Search for the cell housing the specified text and yield its (X, Y) center coordinate. 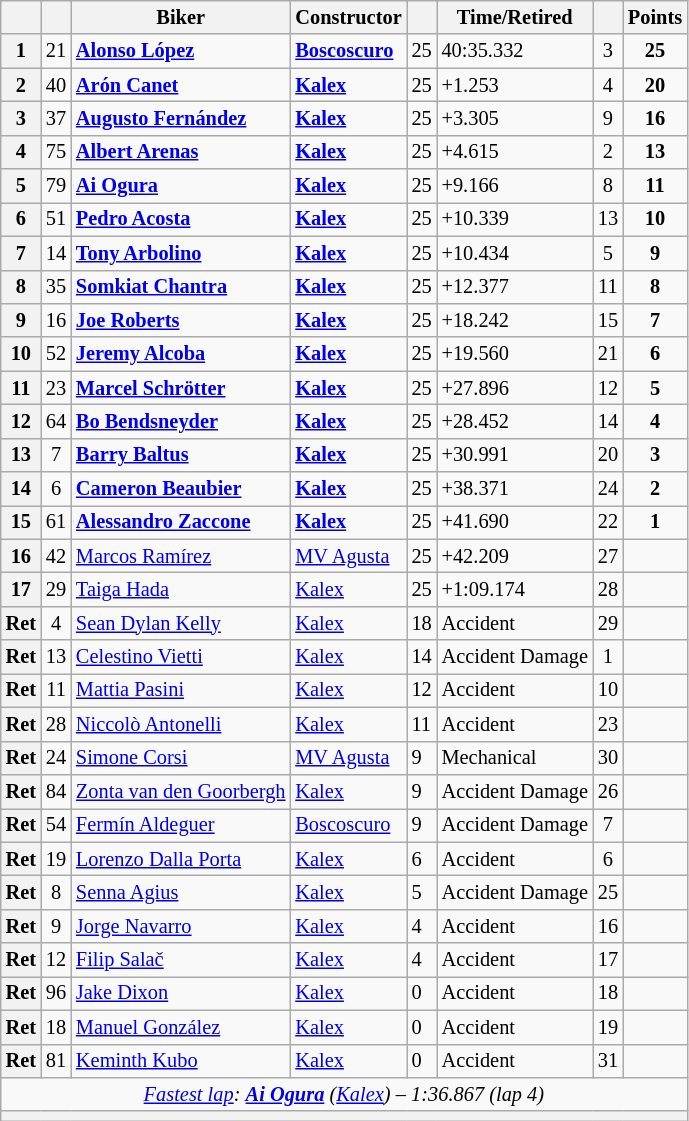
+42.209 (515, 556)
31 (608, 1061)
Sean Dylan Kelly (180, 623)
64 (56, 421)
+1.253 (515, 85)
Barry Baltus (180, 455)
Marcos Ramírez (180, 556)
Fastest lap: Ai Ogura (Kalex) – 1:36.867 (lap 4) (344, 1094)
30 (608, 758)
61 (56, 522)
79 (56, 186)
+30.991 (515, 455)
Jeremy Alcoba (180, 354)
+18.242 (515, 320)
Jake Dixon (180, 993)
75 (56, 152)
27 (608, 556)
Keminth Kubo (180, 1061)
Joe Roberts (180, 320)
Augusto Fernández (180, 118)
Biker (180, 17)
40:35.332 (515, 51)
Bo Bendsneyder (180, 421)
Time/Retired (515, 17)
Albert Arenas (180, 152)
Mechanical (515, 758)
+27.896 (515, 388)
37 (56, 118)
26 (608, 791)
Manuel González (180, 1027)
42 (56, 556)
Simone Corsi (180, 758)
+41.690 (515, 522)
Somkiat Chantra (180, 287)
54 (56, 825)
Points (655, 17)
+10.434 (515, 253)
84 (56, 791)
+3.305 (515, 118)
+28.452 (515, 421)
Constructor (348, 17)
96 (56, 993)
Taiga Hada (180, 589)
Alonso López (180, 51)
+1:09.174 (515, 589)
52 (56, 354)
+38.371 (515, 489)
Cameron Beaubier (180, 489)
Celestino Vietti (180, 657)
Jorge Navarro (180, 926)
+10.339 (515, 219)
+9.166 (515, 186)
Pedro Acosta (180, 219)
40 (56, 85)
Niccolò Antonelli (180, 724)
Zonta van den Goorbergh (180, 791)
Senna Agius (180, 892)
Tony Arbolino (180, 253)
+12.377 (515, 287)
Arón Canet (180, 85)
Mattia Pasini (180, 690)
Lorenzo Dalla Porta (180, 859)
Filip Salač (180, 960)
Fermín Aldeguer (180, 825)
+4.615 (515, 152)
Ai Ogura (180, 186)
51 (56, 219)
22 (608, 522)
Marcel Schrötter (180, 388)
+19.560 (515, 354)
Alessandro Zaccone (180, 522)
35 (56, 287)
81 (56, 1061)
